Search for the cell housing the specified text and yield its [x, y] center coordinate. 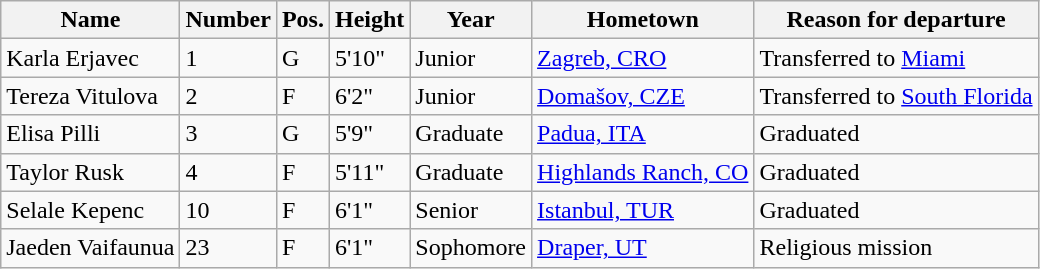
Reason for departure [896, 20]
4 [228, 172]
Year [471, 20]
Karla Erjavec [90, 58]
Hometown [643, 20]
Number [228, 20]
Religious mission [896, 248]
Zagreb, CRO [643, 58]
6'2" [369, 96]
Name [90, 20]
Domašov, CZE [643, 96]
Pos. [302, 20]
Highlands Ranch, CO [643, 172]
Istanbul, TUR [643, 210]
5'10" [369, 58]
Draper, UT [643, 248]
1 [228, 58]
Sophomore [471, 248]
Taylor Rusk [90, 172]
Elisa Pilli [90, 134]
10 [228, 210]
Transferred to South Florida [896, 96]
Tereza Vitulova [90, 96]
Padua, ITA [643, 134]
5'9" [369, 134]
Transferred to Miami [896, 58]
23 [228, 248]
Selale Kepenc [90, 210]
2 [228, 96]
5'11" [369, 172]
Height [369, 20]
Jaeden Vaifaunua [90, 248]
3 [228, 134]
Senior [471, 210]
